Provide the [X, Y] coordinate of the cell's center where the given text is located.  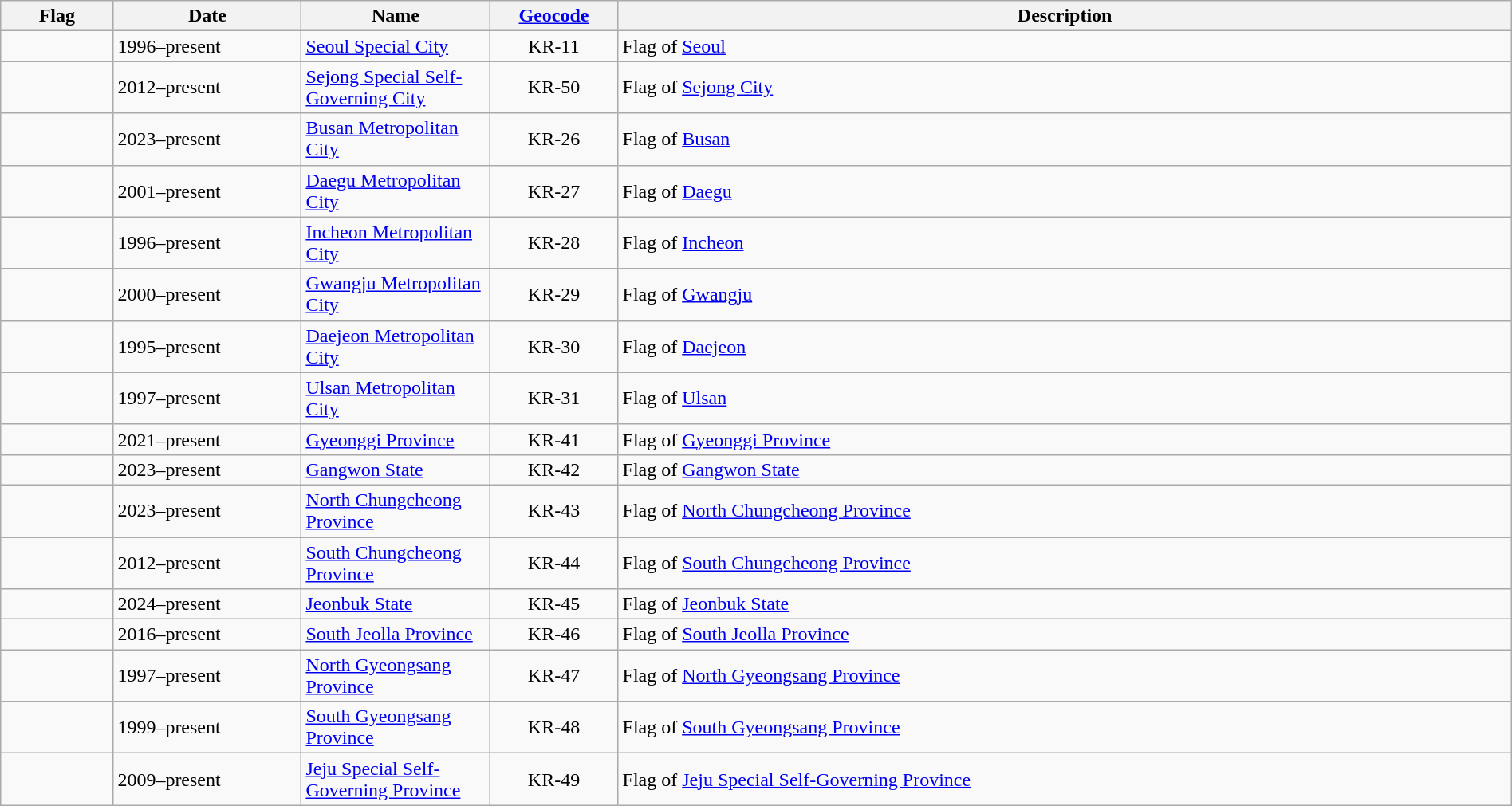
2021–present [207, 439]
Seoul Special City [396, 46]
Flag of South Chungcheong Province [1065, 563]
2001–present [207, 191]
Flag of Incheon [1065, 242]
Date [207, 16]
KR-27 [553, 191]
Flag of Gyeonggi Province [1065, 439]
KR-49 [553, 780]
South Chungcheong Province [396, 563]
Flag of Jeju Special Self-Governing Province [1065, 780]
Flag [57, 16]
KR-11 [553, 46]
Flag of Busan [1065, 139]
KR-42 [553, 470]
KR-41 [553, 439]
1999–present [207, 727]
Daejeon Metropolitan City [396, 346]
Flag of Gangwon State [1065, 470]
KR-50 [553, 88]
Flag of South Gyeongsang Province [1065, 727]
South Jeolla Province [396, 635]
Gangwon State [396, 470]
KR-30 [553, 346]
2016–present [207, 635]
KR-47 [553, 676]
KR-45 [553, 604]
1995–present [207, 346]
Flag of Seoul [1065, 46]
North Chungcheong Province [396, 510]
Flag of Jeonbuk State [1065, 604]
KR-48 [553, 727]
Flag of Daegu [1065, 191]
KR-26 [553, 139]
Busan Metropolitan City [396, 139]
2024–present [207, 604]
Daegu Metropolitan City [396, 191]
Flag of North Chungcheong Province [1065, 510]
KR-46 [553, 635]
North Gyeongsang Province [396, 676]
South Gyeongsang Province [396, 727]
KR-28 [553, 242]
Ulsan Metropolitan City [396, 399]
Jeju Special Self-Governing Province [396, 780]
Flag of Sejong City [1065, 88]
Flag of Gwangju [1065, 295]
Flag of South Jeolla Province [1065, 635]
Flag of Ulsan [1065, 399]
KR-29 [553, 295]
KR-44 [553, 563]
2000–present [207, 295]
Flag of North Gyeongsang Province [1065, 676]
Gwangju Metropolitan City [396, 295]
Geocode [553, 16]
Sejong Special Self-Governing City [396, 88]
Jeonbuk State [396, 604]
Incheon Metropolitan City [396, 242]
Flag of Daejeon [1065, 346]
KR-31 [553, 399]
KR-43 [553, 510]
Name [396, 16]
2009–present [207, 780]
Description [1065, 16]
Gyeonggi Province [396, 439]
